Determine the (x, y) coordinate at the center of the cell enclosing the given text.  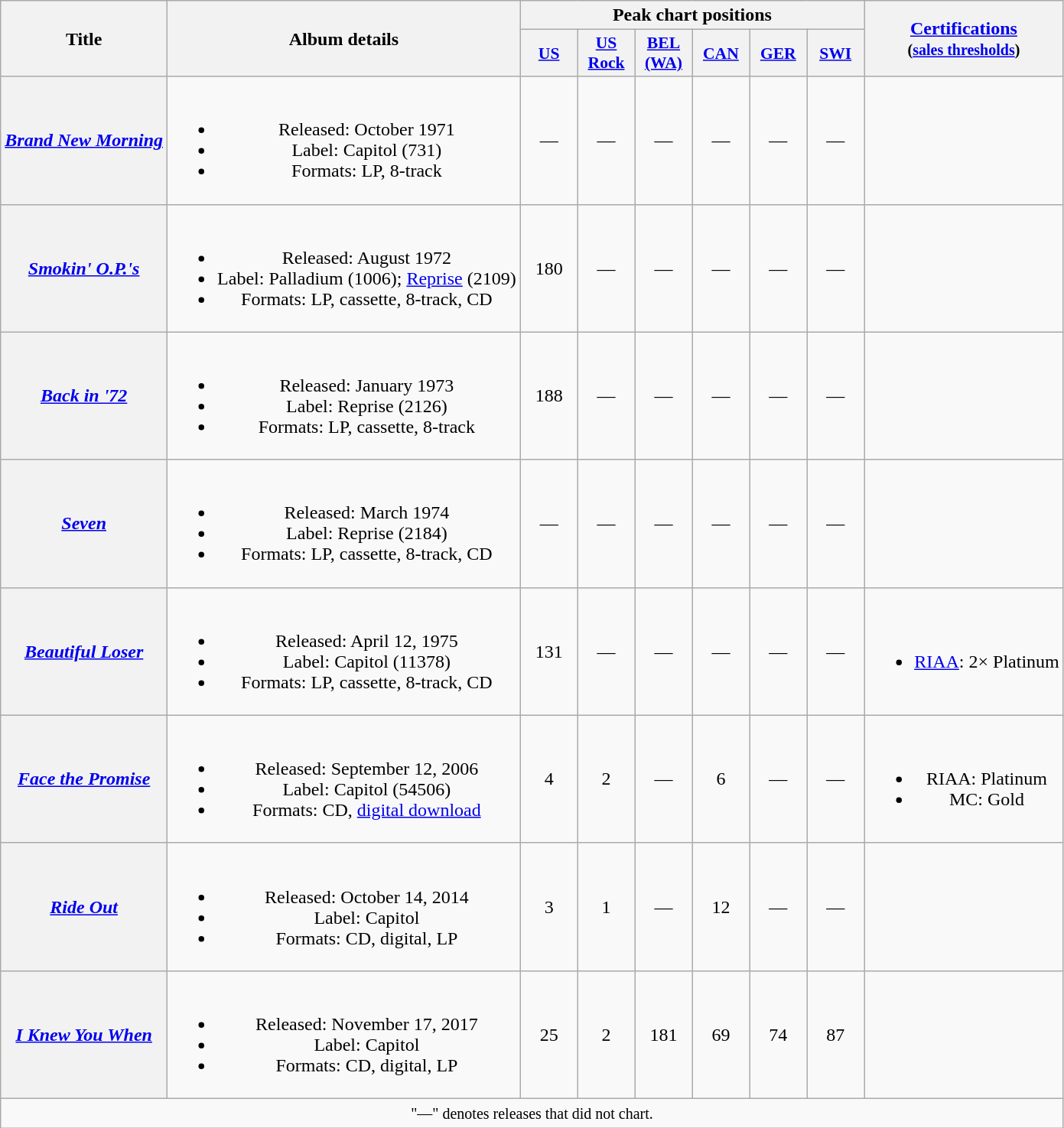
"—" denotes releases that did not chart. (532, 1113)
Released: November 17, 2017Label: CapitolFormats: CD, digital, LP (344, 1034)
RIAA: PlatinumMC: Gold (964, 779)
12 (721, 907)
Title (84, 38)
Released: March 1974Label: Reprise (2184)Formats: LP, cassette, 8-track, CD (344, 523)
US (549, 54)
Released: August 1972Label: Palladium (1006); Reprise (2109)Formats: LP, cassette, 8-track, CD (344, 268)
Released: September 12, 2006Label: Capitol (54506)Formats: CD, digital download (344, 779)
131 (549, 652)
SWI (835, 54)
3 (549, 907)
Released: April 12, 1975Label: Capitol (11378)Formats: LP, cassette, 8-track, CD (344, 652)
188 (549, 396)
25 (549, 1034)
USRock (606, 54)
RIAA: 2× Platinum (964, 652)
74 (779, 1034)
Face the Promise (84, 779)
Released: October 14, 2014Label: CapitolFormats: CD, digital, LP (344, 907)
Album details (344, 38)
Peak chart positions (691, 15)
69 (721, 1034)
181 (664, 1034)
Ride Out (84, 907)
I Knew You When (84, 1034)
Brand New Morning (84, 141)
180 (549, 268)
1 (606, 907)
4 (549, 779)
Certifications(sales thresholds) (964, 38)
6 (721, 779)
Released: October 1971Label: Capitol (731)Formats: LP, 8-track (344, 141)
Beautiful Loser (84, 652)
BEL(WA) (664, 54)
Back in '72 (84, 396)
Released: January 1973Label: Reprise (2126)Formats: LP, cassette, 8-track (344, 396)
87 (835, 1034)
GER (779, 54)
Seven (84, 523)
CAN (721, 54)
Smokin' O.P.'s (84, 268)
